Find where the given text appears and provide that cell's center as [X, Y] coordinate. 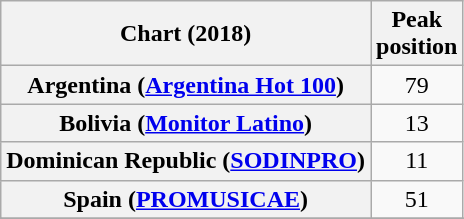
51 [416, 199]
79 [416, 85]
13 [416, 123]
Spain (PROMUSICAE) [186, 199]
Bolivia (Monitor Latino) [186, 123]
Peakposition [416, 34]
Dominican Republic (SODINPRO) [186, 161]
11 [416, 161]
Argentina (Argentina Hot 100) [186, 85]
Chart (2018) [186, 34]
